From the cell containing the given text, extract its center point as [x, y] coordinate. 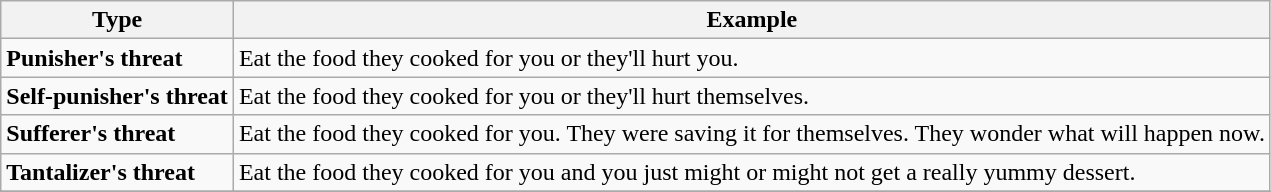
Eat the food they cooked for you or they'll hurt you. [752, 58]
Tantalizer's threat [118, 172]
Sufferer's threat [118, 134]
Eat the food they cooked for you and you just might or might not get a really yummy dessert. [752, 172]
Eat the food they cooked for you or they'll hurt themselves. [752, 96]
Example [752, 20]
Self-punisher's threat [118, 96]
Type [118, 20]
Eat the food they cooked for you. They were saving it for themselves. They wonder what will happen now. [752, 134]
Punisher's threat [118, 58]
